Extract the [X, Y] coordinate from the center of the cell holding the provided text.  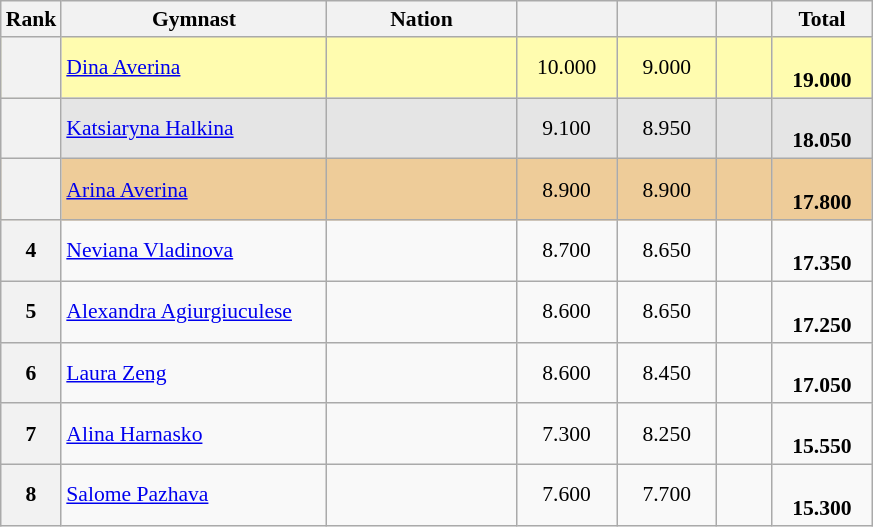
8.250 [667, 434]
9.100 [567, 128]
8 [32, 496]
5 [32, 312]
10.000 [567, 68]
6 [32, 372]
17.250 [822, 312]
7.700 [667, 496]
17.350 [822, 250]
15.300 [822, 496]
15.550 [822, 434]
Neviana Vladinova [194, 250]
Alina Harnasko [194, 434]
Salome Pazhava [194, 496]
17.800 [822, 190]
8.450 [667, 372]
Laura Zeng [194, 372]
Katsiaryna Halkina [194, 128]
19.000 [822, 68]
Total [822, 19]
Rank [32, 19]
Alexandra Agiurgiuculese [194, 312]
4 [32, 250]
7.300 [567, 434]
7 [32, 434]
Gymnast [194, 19]
9.000 [667, 68]
Arina Averina [194, 190]
17.050 [822, 372]
7.600 [567, 496]
8.950 [667, 128]
18.050 [822, 128]
8.700 [567, 250]
Dina Averina [194, 68]
Nation [421, 19]
